Extract the [x, y] coordinate from the center of the cell holding the provided text.  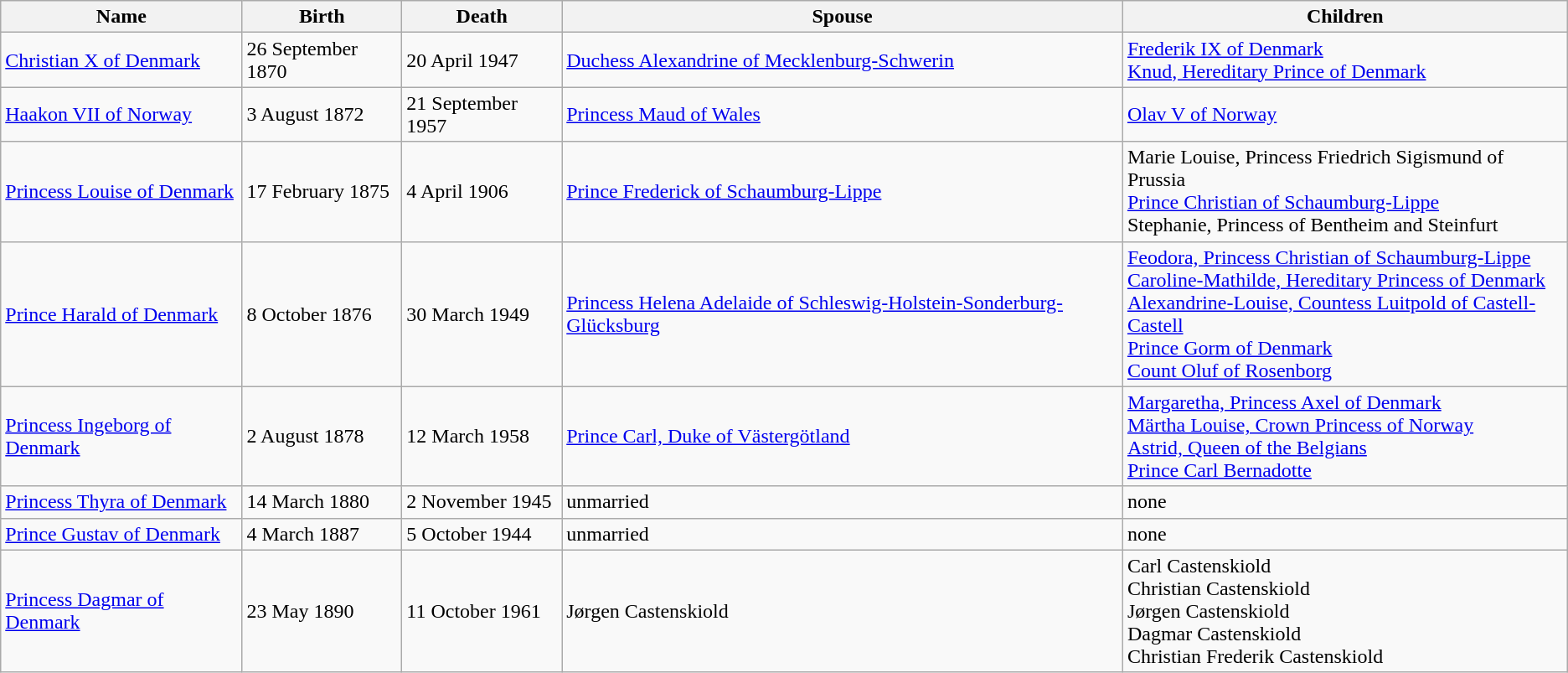
Olav V of Norway [1345, 114]
4 March 1887 [322, 534]
Prince Harald of Denmark [121, 313]
30 March 1949 [482, 313]
Frederik IX of DenmarkKnud, Hereditary Prince of Denmark [1345, 60]
2 November 1945 [482, 502]
Haakon VII of Norway [121, 114]
Carl CastenskioldChristian CastenskioldJørgen CastenskioldDagmar CastenskioldChristian Frederik Castenskiold [1345, 611]
5 October 1944 [482, 534]
11 October 1961 [482, 611]
Jørgen Castenskiold [843, 611]
4 April 1906 [482, 191]
Christian X of Denmark [121, 60]
Princess Helena Adelaide of Schleswig-Holstein-Sonderburg-Glücksburg [843, 313]
Prince Carl, Duke of Västergötland [843, 436]
Marie Louise, Princess Friedrich Sigismund of PrussiaPrince Christian of Schaumburg-LippeStephanie, Princess of Bentheim and Steinfurt [1345, 191]
Princess Louise of Denmark [121, 191]
Birth [322, 17]
14 March 1880 [322, 502]
17 February 1875 [322, 191]
23 May 1890 [322, 611]
Death [482, 17]
3 August 1872 [322, 114]
Name [121, 17]
20 April 1947 [482, 60]
21 September 1957 [482, 114]
Children [1345, 17]
Princess Ingeborg of Denmark [121, 436]
Margaretha, Princess Axel of DenmarkMärtha Louise, Crown Princess of NorwayAstrid, Queen of the BelgiansPrince Carl Bernadotte [1345, 436]
Prince Gustav of Denmark [121, 534]
8 October 1876 [322, 313]
26 September 1870 [322, 60]
12 March 1958 [482, 436]
2 August 1878 [322, 436]
Princess Maud of Wales [843, 114]
Duchess Alexandrine of Mecklenburg-Schwerin [843, 60]
Princess Thyra of Denmark [121, 502]
Princess Dagmar of Denmark [121, 611]
Spouse [843, 17]
Prince Frederick of Schaumburg-Lippe [843, 191]
